For the text-containing cell, return its midpoint in [X, Y] coordinate format. 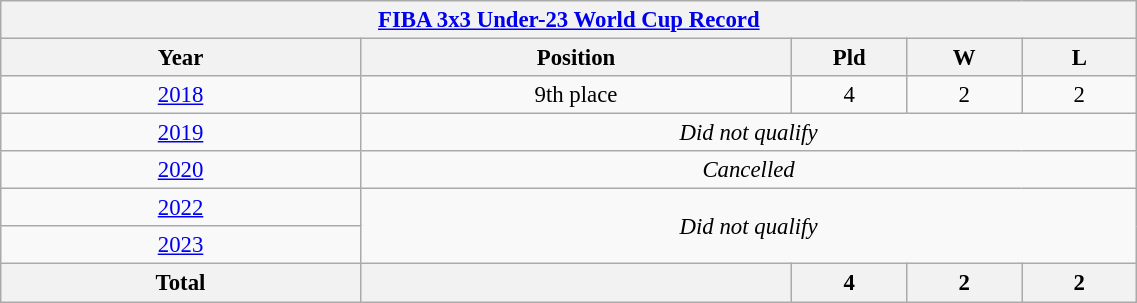
FIBA 3x3 Under-23 World Cup Record [569, 20]
2019 [181, 133]
Position [576, 58]
L [1080, 58]
Cancelled [748, 170]
W [964, 58]
2020 [181, 170]
2023 [181, 245]
2022 [181, 208]
9th place [576, 95]
Pld [850, 58]
Year [181, 58]
Total [181, 283]
2018 [181, 95]
